Extract the (X, Y) coordinate from the center of the cell holding the provided text.  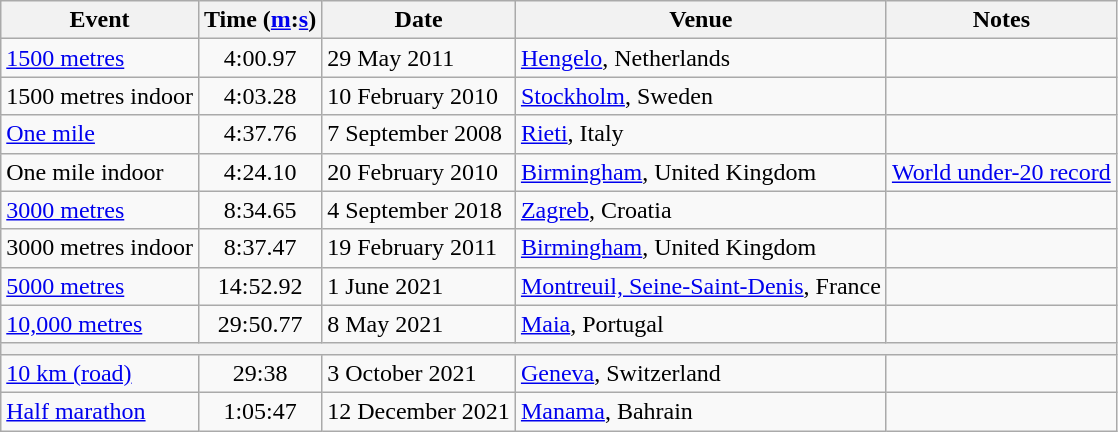
One mile indoor (100, 172)
3000 metres indoor (100, 248)
12 December 2021 (419, 411)
Geneva, Switzerland (700, 373)
3 October 2021 (419, 373)
10 km (road) (100, 373)
4:37.76 (260, 134)
Event (100, 20)
4:24.10 (260, 172)
Hengelo, Netherlands (700, 58)
Montreuil, Seine-Saint-Denis, France (700, 286)
10 February 2010 (419, 96)
One mile (100, 134)
10,000 metres (100, 324)
Half marathon (100, 411)
20 February 2010 (419, 172)
5000 metres (100, 286)
Manama, Bahrain (700, 411)
World under-20 record (1001, 172)
29:50.77 (260, 324)
4 September 2018 (419, 210)
14:52.92 (260, 286)
8:34.65 (260, 210)
1500 metres indoor (100, 96)
7 September 2008 (419, 134)
4:00.97 (260, 58)
3000 metres (100, 210)
4:03.28 (260, 96)
Venue (700, 20)
8:37.47 (260, 248)
Date (419, 20)
8 May 2021 (419, 324)
Stockholm, Sweden (700, 96)
Zagreb, Croatia (700, 210)
29 May 2011 (419, 58)
1 June 2021 (419, 286)
29:38 (260, 373)
1:05:47 (260, 411)
19 February 2011 (419, 248)
Time (m:s) (260, 20)
1500 metres (100, 58)
Rieti, Italy (700, 134)
Maia, Portugal (700, 324)
Notes (1001, 20)
